Return the [X, Y] coordinate for the center point of the cell that contains the specified text.  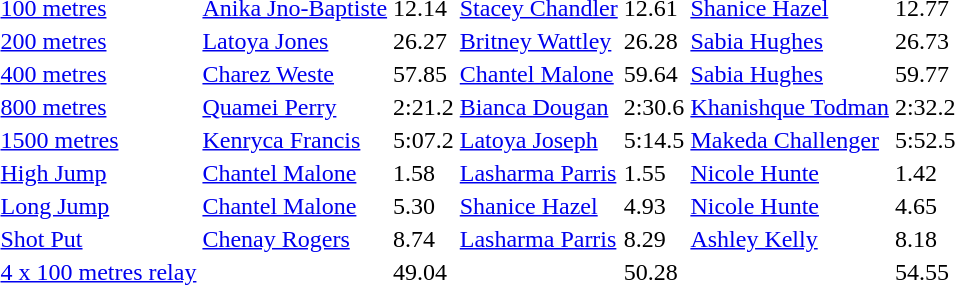
2:21.2 [424, 107]
Shanice Hazel [538, 206]
Quamei Perry [295, 107]
Britney Wattley [538, 41]
Kenryca Francis [295, 140]
Makeda Challenger [790, 140]
26.27 [424, 41]
4.93 [654, 206]
Ashley Kelly [790, 239]
Chenay Rogers [295, 239]
Bianca Dougan [538, 107]
5:14.5 [654, 140]
Latoya Jones [295, 41]
57.85 [424, 74]
1.55 [654, 173]
26.28 [654, 41]
59.64 [654, 74]
5.30 [424, 206]
2:30.6 [654, 107]
5:07.2 [424, 140]
Charez Weste [295, 74]
8.74 [424, 239]
1.58 [424, 173]
8.29 [654, 239]
Khanishque Todman [790, 107]
Latoya Joseph [538, 140]
